Return the (X, Y) coordinate for the center point of the cell that contains the specified text.  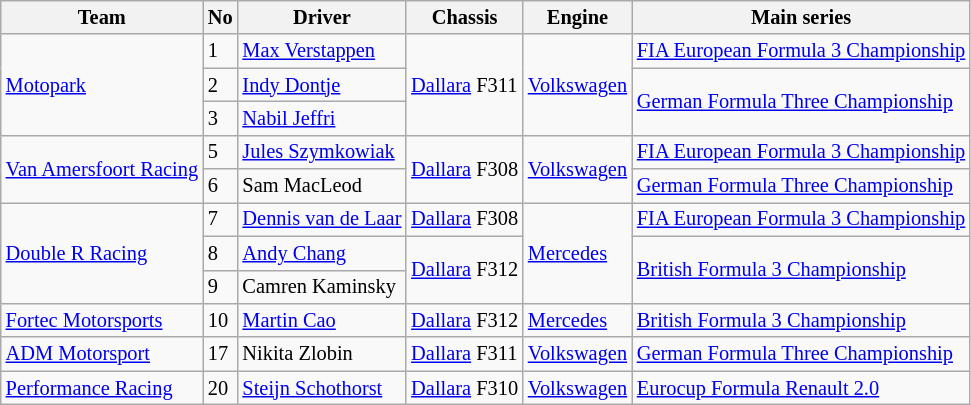
Max Verstappen (322, 51)
Van Amersfoort Racing (102, 168)
Double R Racing (102, 252)
Eurocup Formula Renault 2.0 (801, 388)
Dennis van de Laar (322, 219)
Dallara F310 (464, 388)
Steijn Schothorst (322, 388)
8 (220, 253)
10 (220, 320)
No (220, 17)
7 (220, 219)
17 (220, 354)
Driver (322, 17)
Team (102, 17)
6 (220, 186)
ADM Motorsport (102, 354)
Martin Cao (322, 320)
5 (220, 152)
20 (220, 388)
2 (220, 85)
Indy Dontje (322, 85)
Nabil Jeffri (322, 118)
Chassis (464, 17)
3 (220, 118)
Motopark (102, 84)
Andy Chang (322, 253)
Main series (801, 17)
Performance Racing (102, 388)
9 (220, 287)
Engine (578, 17)
Nikita Zlobin (322, 354)
Fortec Motorsports (102, 320)
1 (220, 51)
Jules Szymkowiak (322, 152)
Sam MacLeod (322, 186)
Camren Kaminsky (322, 287)
